Identify which cell holds the provided text, then report its (X, Y) central coordinate. 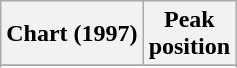
Peakposition (189, 34)
Chart (1997) (72, 34)
